Find where the given text appears and provide that cell's center as [x, y] coordinate. 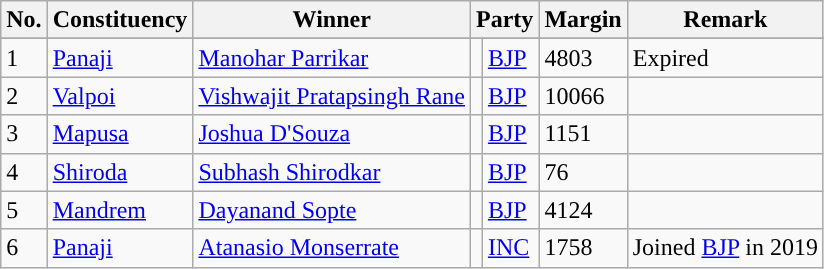
Dayanand Sopte [332, 210]
Mandrem [120, 210]
Remark [725, 20]
1151 [583, 134]
76 [583, 172]
Constituency [120, 20]
3 [24, 134]
INC [510, 248]
1 [24, 58]
Margin [583, 20]
Subhash Shirodkar [332, 172]
Winner [332, 20]
10066 [583, 96]
No. [24, 20]
5 [24, 210]
Party [504, 20]
1758 [583, 248]
Manohar Parrikar [332, 58]
Joined BJP in 2019 [725, 248]
4803 [583, 58]
Atanasio Monserrate [332, 248]
6 [24, 248]
4 [24, 172]
Shiroda [120, 172]
Vishwajit Pratapsingh Rane [332, 96]
Joshua D'Souza [332, 134]
Mapusa [120, 134]
2 [24, 96]
Valpoi [120, 96]
4124 [583, 210]
Expired [725, 58]
